Capture the cell that displays the provided text and extract its (X, Y) central coordinate. 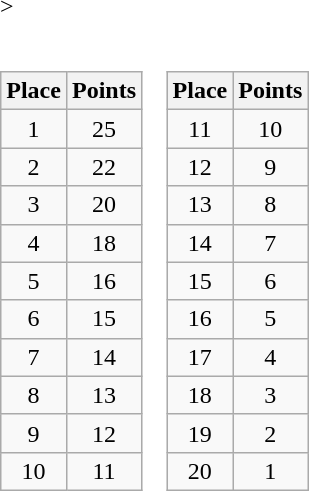
22 (104, 167)
19 (200, 433)
17 (200, 357)
25 (104, 129)
